Pinpoint the cell where the given text exists, returning its (x, y) midpoint coordinate. 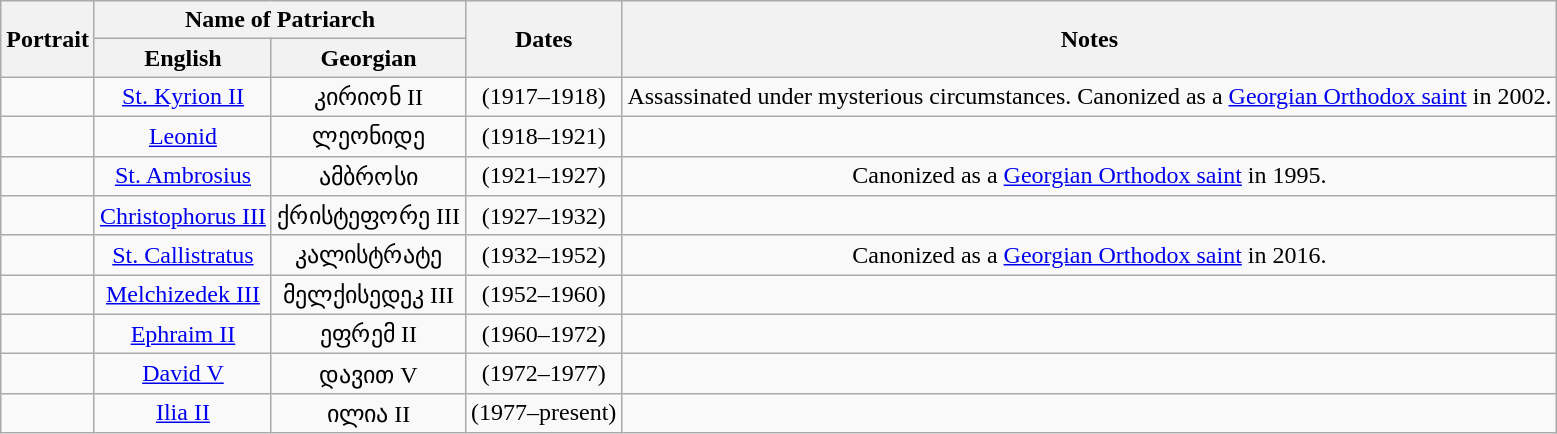
St. Ambrosius (182, 176)
Assassinated under mysterious circumstances. Canonized as a Georgian Orthodox saint in 2002. (1090, 97)
St. Kyrion II (182, 97)
კირიონ II (368, 97)
English (182, 58)
კალისტრატე (368, 255)
(1977–present) (544, 413)
(1917–1918) (544, 97)
ილია II (368, 413)
მელქისედეკ III (368, 295)
დავით V (368, 374)
Canonized as a Georgian Orthodox saint in 1995. (1090, 176)
(1918–1921) (544, 136)
(1972–1977) (544, 374)
ლეონიდე (368, 136)
David V (182, 374)
ქრისტეფორე III (368, 216)
Leonid (182, 136)
Georgian (368, 58)
Portrait (48, 39)
Notes (1090, 39)
Christophorus III (182, 216)
Dates (544, 39)
Ilia II (182, 413)
Melchizedek III (182, 295)
(1932–1952) (544, 255)
Ephraim II (182, 334)
(1960–1972) (544, 334)
Name of Patriarch (280, 20)
ამბროსი (368, 176)
ეფრემ II (368, 334)
Canonized as a Georgian Orthodox saint in 2016. (1090, 255)
St. Callistratus (182, 255)
(1927–1932) (544, 216)
(1952–1960) (544, 295)
(1921–1927) (544, 176)
